Identify which cell holds the provided text, then report its (x, y) central coordinate. 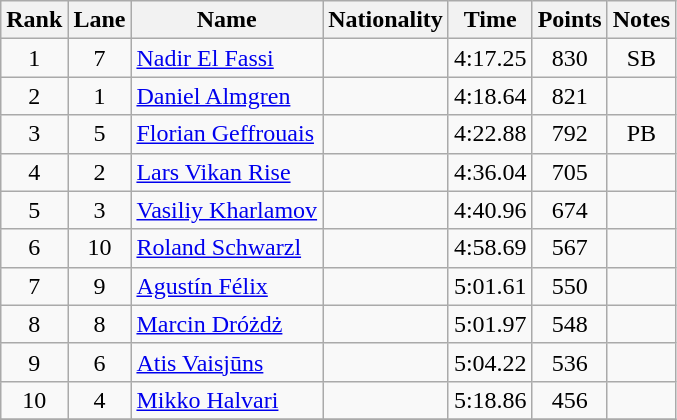
5:04.22 (490, 362)
Vasiliy Kharlamov (227, 210)
SB (641, 58)
4:17.25 (490, 58)
Agustín Félix (227, 286)
Atis Vaisjūns (227, 362)
536 (570, 362)
674 (570, 210)
Marcin Dróżdż (227, 324)
456 (570, 400)
PB (641, 134)
Notes (641, 20)
4:36.04 (490, 172)
Florian Geffrouais (227, 134)
4:58.69 (490, 248)
Lane (100, 20)
Lars Vikan Rise (227, 172)
567 (570, 248)
4:22.88 (490, 134)
5:18.86 (490, 400)
705 (570, 172)
Time (490, 20)
Nadir El Fassi (227, 58)
Points (570, 20)
550 (570, 286)
821 (570, 96)
792 (570, 134)
4:18.64 (490, 96)
Mikko Halvari (227, 400)
Name (227, 20)
Rank (34, 20)
4:40.96 (490, 210)
Daniel Almgren (227, 96)
5:01.61 (490, 286)
548 (570, 324)
5:01.97 (490, 324)
Roland Schwarzl (227, 248)
830 (570, 58)
Nationality (386, 20)
